From the cell containing the given text, extract its center point as [X, Y] coordinate. 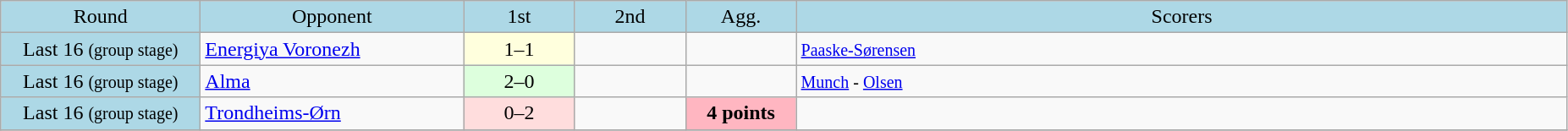
Agg. [741, 17]
2nd [630, 17]
Alma [332, 81]
Munch - Olsen [1181, 81]
4 points [741, 113]
Trondheims-Ørn [332, 113]
Energiya Voronezh [332, 49]
Paaske-Sørensen [1181, 49]
1–1 [520, 49]
Opponent [332, 17]
0–2 [520, 113]
2–0 [520, 81]
Scorers [1181, 17]
1st [520, 17]
Round [101, 17]
